Pinpoint the cell where the given text exists, returning its [X, Y] midpoint coordinate. 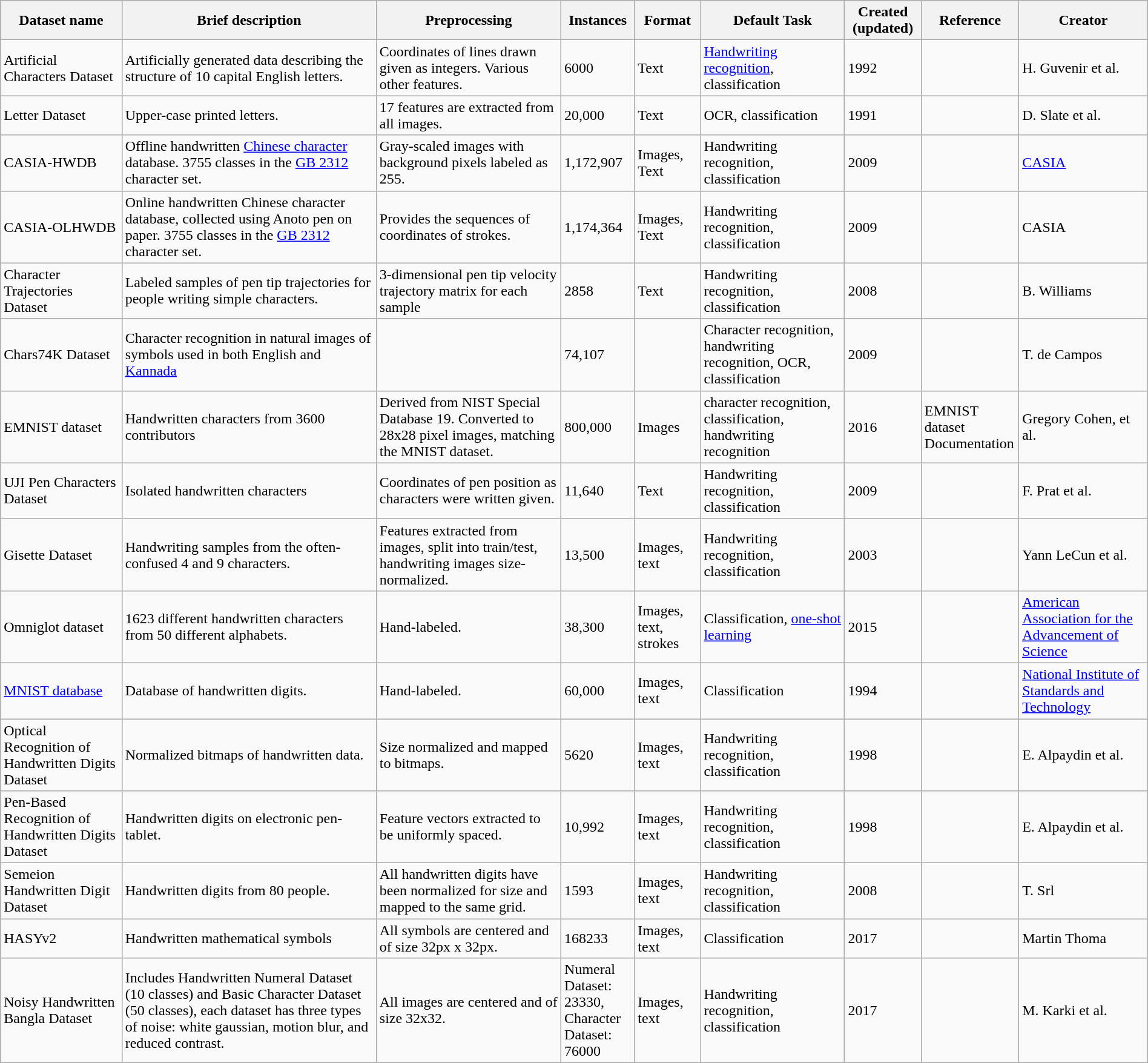
OCR, classification [773, 115]
All images are centered and of size 32x32. [469, 1010]
Character recognition, handwriting recognition, OCR, classification [773, 355]
Derived from NIST Special Database 19. Converted to 28x28 pixel images, matching the MNIST dataset. [469, 426]
Artificial Characters Dataset [61, 68]
20,000 [598, 115]
Letter Dataset [61, 115]
Gray-scaled images with background pixels labeled as 255. [469, 163]
T. de Campos [1084, 355]
Reference [970, 21]
B. Williams [1084, 291]
17 features are extracted from all images. [469, 115]
Handwritten characters from 3600 contributors [249, 426]
Database of handwritten digits. [249, 690]
2015 [883, 626]
800,000 [598, 426]
Handwritten mathematical symbols [249, 939]
Default Task [773, 21]
13,500 [598, 555]
Isolated handwritten characters [249, 491]
10,992 [598, 827]
11,640 [598, 491]
Creator [1084, 21]
2003 [883, 555]
MNIST database [61, 690]
168233 [598, 939]
National Institute of Standards and Technology [1084, 690]
CASIA-OLHWDB [61, 227]
Format [667, 21]
Preprocessing [469, 21]
Offline handwritten Chinese character database. 3755 classes in the GB 2312 character set. [249, 163]
Optical Recognition of Handwritten Digits Dataset [61, 755]
Size normalized and mapped to bitmaps. [469, 755]
All symbols are centered and of size 32px x 32px. [469, 939]
Character Trajectories Dataset [61, 291]
Dataset name [61, 21]
Chars74K Dataset [61, 355]
Semeion Handwritten Digit Dataset [61, 891]
T. Srl [1084, 891]
2858 [598, 291]
Numeral Dataset:23330,Character Dataset:76000 [598, 1010]
Feature vectors extracted to be uniformly spaced. [469, 827]
Handwriting samples from the often-confused 4 and 9 characters. [249, 555]
Brief description [249, 21]
Instances [598, 21]
F. Prat et al. [1084, 491]
Noisy Handwritten Bangla Dataset [61, 1010]
Handwriting recognition,classification [773, 1010]
Gisette Dataset [61, 555]
5620 [598, 755]
Created (updated) [883, 21]
1992 [883, 68]
Online handwritten Chinese character database, collected using Anoto pen on paper. 3755 classes in the GB 2312 character set. [249, 227]
Pen-Based Recognition of Handwritten Digits Dataset [61, 827]
Gregory Cohen, et al. [1084, 426]
Coordinates of lines drawn given as integers. Various other features. [469, 68]
3-dimensional pen tip velocity trajectory matrix for each sample [469, 291]
Labeled samples of pen tip trajectories for people writing simple characters. [249, 291]
38,300 [598, 626]
Images [667, 426]
Features extracted from images, split into train/test, handwriting images size-normalized. [469, 555]
M. Karki et al. [1084, 1010]
Omniglot dataset [61, 626]
1623 different handwritten characters from 50 different alphabets. [249, 626]
74,107 [598, 355]
2016 [883, 426]
D. Slate et al. [1084, 115]
H. Guvenir et al. [1084, 68]
Handwritten digits from 80 people. [249, 891]
Artificially generated data describing the structure of 10 capital English letters. [249, 68]
Martin Thoma [1084, 939]
Classification, one-shot learning [773, 626]
Upper-case printed letters. [249, 115]
1593 [598, 891]
HASYv2 [61, 939]
1991 [883, 115]
EMNIST dataset [61, 426]
CASIA-HWDB [61, 163]
Handwritten digits on electronic pen-tablet. [249, 827]
Provides the sequences of coordinates of strokes. [469, 227]
60,000 [598, 690]
1994 [883, 690]
Character recognition in natural images of symbols used in both English and Kannada [249, 355]
1,172,907 [598, 163]
character recognition, classification, handwriting recognition [773, 426]
Coordinates of pen position as characters were written given. [469, 491]
UJI Pen Characters Dataset [61, 491]
6000 [598, 68]
Images, text, strokes [667, 626]
Yann LeCun et al. [1084, 555]
American Association for the Advancement of Science [1084, 626]
All handwritten digits have been normalized for size and mapped to the same grid. [469, 891]
Normalized bitmaps of handwritten data. [249, 755]
EMNIST datasetDocumentation [970, 426]
1,174,364 [598, 227]
Images,text [667, 1010]
